For the text-containing cell, return its midpoint in (X, Y) coordinate format. 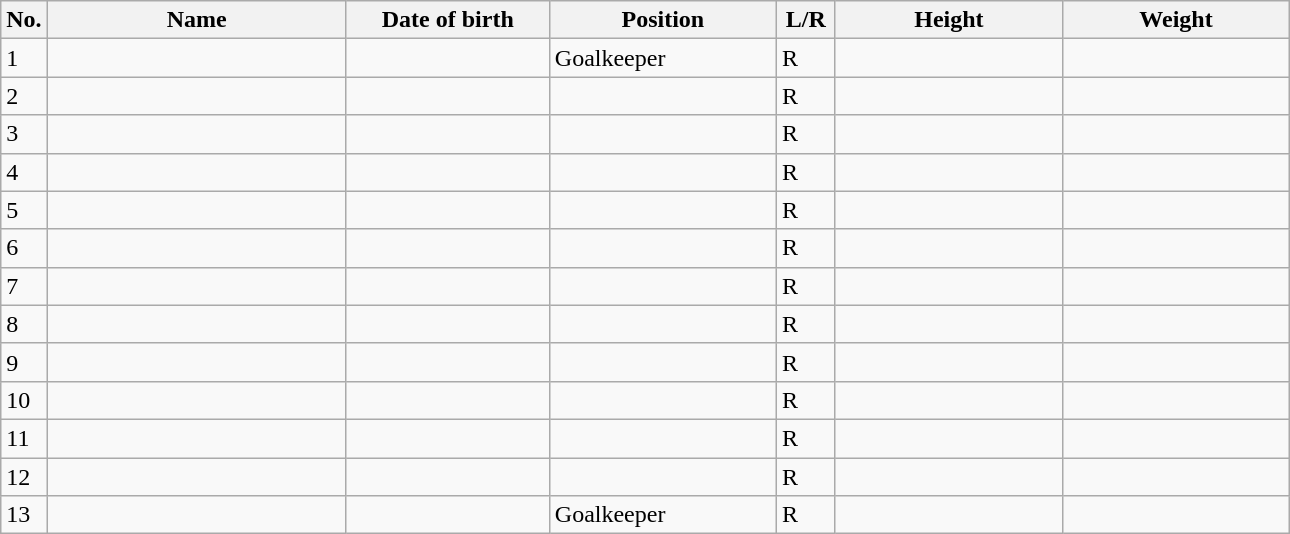
Position (662, 20)
L/R (806, 20)
8 (24, 324)
3 (24, 134)
5 (24, 210)
Weight (1176, 20)
4 (24, 172)
7 (24, 286)
13 (24, 515)
Name (196, 20)
6 (24, 248)
2 (24, 96)
Height (948, 20)
10 (24, 400)
9 (24, 362)
12 (24, 477)
11 (24, 438)
1 (24, 58)
No. (24, 20)
Date of birth (448, 20)
